Return (x, y) of the center of cell containing provided text 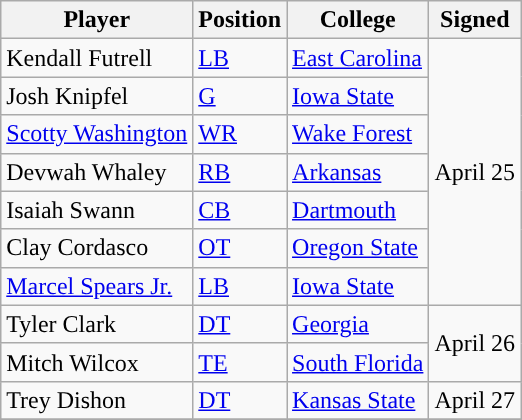
TE (240, 362)
WR (240, 134)
G (240, 96)
College (358, 20)
Arkansas (358, 172)
Devwah Whaley (97, 172)
April 27 (475, 400)
Kansas State (358, 400)
April 25 (475, 172)
Josh Knipfel (97, 96)
East Carolina (358, 58)
Isaiah Swann (97, 210)
Player (97, 20)
Dartmouth (358, 210)
Signed (475, 20)
Georgia (358, 324)
Kendall Futrell (97, 58)
Position (240, 20)
OT (240, 248)
Oregon State (358, 248)
Tyler Clark (97, 324)
Mitch Wilcox (97, 362)
South Florida (358, 362)
RB (240, 172)
Wake Forest (358, 134)
Scotty Washington (97, 134)
Marcel Spears Jr. (97, 286)
April 26 (475, 343)
Trey Dishon (97, 400)
Clay Cordasco (97, 248)
CB (240, 210)
